Scan for the cell matching the given text and deliver its [X, Y] coordinate at center. 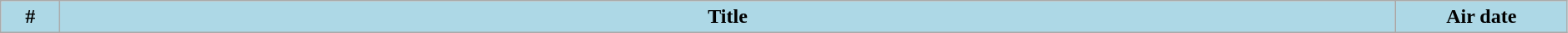
Title [728, 17]
# [30, 17]
Air date [1481, 17]
